Output the [x, y] coordinate of the center of the cell containing the given text.  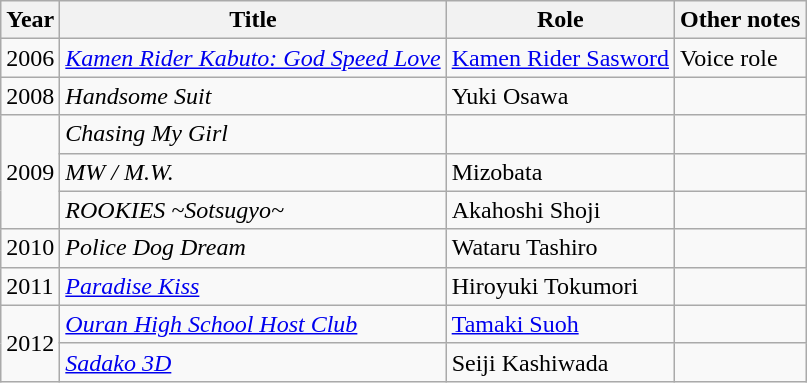
Seiji Kashiwada [560, 362]
Yuki Osawa [560, 96]
Akahoshi Shoji [560, 210]
2010 [30, 248]
Title [253, 20]
Sadako 3D [253, 362]
Hiroyuki Tokumori [560, 286]
Police Dog Dream [253, 248]
Handsome Suit [253, 96]
2008 [30, 96]
Kamen Rider Kabuto: God Speed Love [253, 58]
Other notes [740, 20]
2011 [30, 286]
2009 [30, 172]
Kamen Rider Sasword [560, 58]
Tamaki Suoh [560, 324]
Chasing My Girl [253, 134]
2006 [30, 58]
ROOKIES ~Sotsugyo~ [253, 210]
Mizobata [560, 172]
Voice role [740, 58]
Year [30, 20]
Role [560, 20]
2012 [30, 343]
Paradise Kiss [253, 286]
Wataru Tashiro [560, 248]
Ouran High School Host Club [253, 324]
MW / M.W. [253, 172]
